Search for the cell housing the specified text and yield its [x, y] center coordinate. 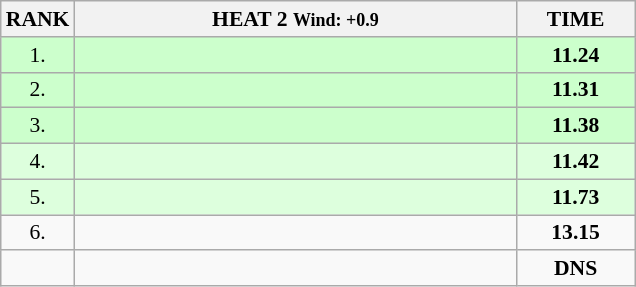
11.31 [576, 90]
6. [38, 233]
2. [38, 90]
HEAT 2 Wind: +0.9 [295, 19]
5. [38, 197]
RANK [38, 19]
11.73 [576, 197]
3. [38, 126]
13.15 [576, 233]
1. [38, 55]
11.38 [576, 126]
4. [38, 162]
DNS [576, 269]
11.42 [576, 162]
11.24 [576, 55]
TIME [576, 19]
